Provide the [X, Y] coordinate of the cell's center where the given text is located.  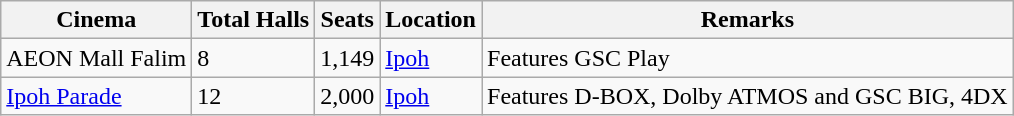
Ipoh Parade [96, 96]
12 [254, 96]
Remarks [748, 20]
Features D-BOX, Dolby ATMOS and GSC BIG, 4DX [748, 96]
AEON Mall Falim [96, 58]
Features GSC Play [748, 58]
1,149 [348, 58]
Location [431, 20]
Total Halls [254, 20]
Cinema [96, 20]
Seats [348, 20]
8 [254, 58]
2,000 [348, 96]
